Capture the cell that displays the provided text and extract its [X, Y] central coordinate. 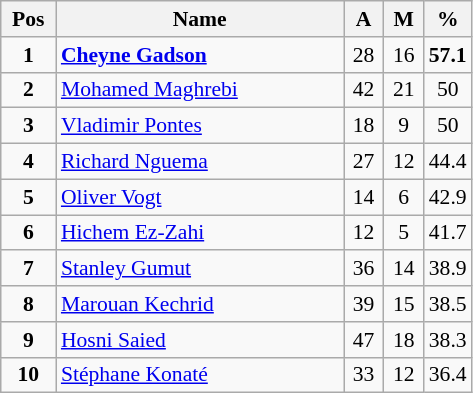
27 [364, 162]
36 [364, 269]
Hosni Saied [200, 340]
Richard Nguema [200, 162]
A [364, 19]
10 [28, 375]
44.4 [448, 162]
8 [28, 304]
2 [28, 90]
Oliver Vogt [200, 197]
Cheyne Gadson [200, 55]
Mohamed Maghrebi [200, 90]
Marouan Kechrid [200, 304]
Name [200, 19]
38.9 [448, 269]
36.4 [448, 375]
42 [364, 90]
38.5 [448, 304]
3 [28, 126]
38.3 [448, 340]
Stéphane Konaté [200, 375]
57.1 [448, 55]
M [404, 19]
39 [364, 304]
28 [364, 55]
42.9 [448, 197]
15 [404, 304]
Pos [28, 19]
16 [404, 55]
% [448, 19]
21 [404, 90]
1 [28, 55]
Vladimir Pontes [200, 126]
Hichem Ez-Zahi [200, 233]
4 [28, 162]
Stanley Gumut [200, 269]
7 [28, 269]
41.7 [448, 233]
33 [364, 375]
47 [364, 340]
